Detect which cell encompasses the target text, then output its (X, Y) center coordinate. 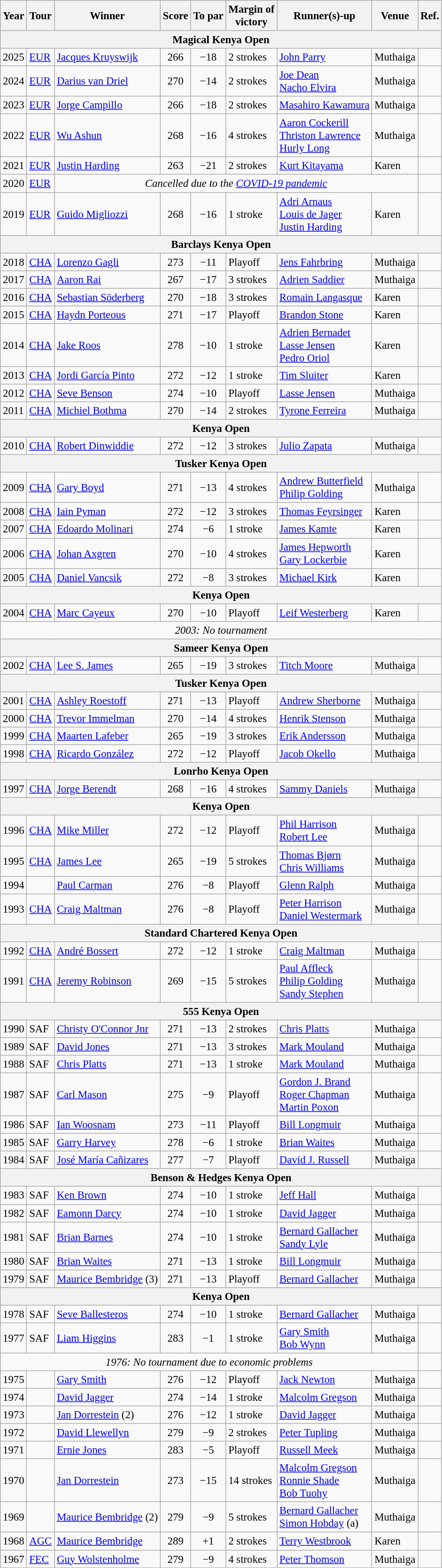
2024 (14, 82)
Aaron Rai (108, 279)
1983 (14, 1196)
1989 (14, 1046)
−5 (209, 1450)
2025 (14, 57)
2012 (14, 393)
James Lee (108, 861)
Maarten Lafeber (108, 736)
Romain Langasque (325, 297)
Peter Tupling (325, 1433)
2016 (14, 297)
Runner(s)-up (325, 16)
Daniel Vancsik (108, 577)
Gary Boyd (108, 487)
Eamonn Darcy (108, 1213)
Leif Westerberg (325, 613)
1999 (14, 736)
2019 (14, 214)
2020 (14, 184)
Michiel Bothma (108, 411)
2018 (14, 262)
2006 (14, 553)
André Bossert (108, 951)
555 Kenya Open (221, 1011)
1968 (14, 1541)
Bernard Gallacher Sandy Lyle (325, 1237)
1971 (14, 1450)
2022 (14, 136)
Benson & Hedges Kenya Open (221, 1178)
Liam Higgins (108, 1338)
Adri Arnaus Louis de Jager Justin Harding (325, 214)
Gordon J. Brand Roger Chapman Martin Poxon (325, 1095)
Kurt Kitayama (325, 166)
2017 (14, 279)
2023 (14, 105)
Barclays Kenya Open (221, 244)
289 (176, 1541)
Jorge Berendt (108, 789)
Tim Sluiter (325, 376)
2011 (14, 411)
Lasse Jensen (325, 393)
Darius van Driel (108, 82)
1974 (14, 1398)
Phil Harrison Robert Lee (325, 831)
2002 (14, 666)
Score (176, 16)
Bernard Gallacher Simon Hobday (a) (325, 1517)
1976: No tournament due to economic problems (209, 1362)
2005 (14, 577)
Russell Meek (325, 1450)
Justin Harding (108, 166)
Jacques Kruyswijk (108, 57)
1998 (14, 754)
Ref. (430, 16)
Jan Dorrestein (108, 1481)
Gary Smith (108, 1380)
1988 (14, 1064)
Haydn Porteous (108, 315)
Jens Fahrbring (325, 262)
1982 (14, 1213)
Sebastian Söderberg (108, 297)
David Jones (108, 1046)
2010 (14, 446)
Jake Roos (108, 345)
Peter Thomson (325, 1559)
2013 (14, 376)
2000 (14, 719)
José María Cañizares (108, 1160)
1992 (14, 951)
277 (176, 1160)
Paul Carman (108, 885)
Venue (395, 16)
1987 (14, 1095)
Maurice Bembridge (108, 1541)
Maurice Bembridge (3) (108, 1279)
1978 (14, 1314)
AGC (40, 1541)
Julio Zapata (325, 446)
2014 (14, 345)
David Llewellyn (108, 1433)
Trevor Immelman (108, 719)
1977 (14, 1338)
−7 (209, 1160)
Glenn Ralph (325, 885)
2004 (14, 613)
Jeff Hall (325, 1196)
Cancelled due to the COVID-19 pandemic (236, 184)
Year (14, 16)
Maurice Bembridge (2) (108, 1517)
1975 (14, 1380)
Gary Smith Bob Wynn (325, 1338)
1973 (14, 1415)
Aaron Cockerill Thriston Lawrence Hurly Long (325, 136)
Brandon Stone (325, 315)
Garry Harvey (108, 1143)
Guy Wolstenholme (108, 1559)
1985 (14, 1143)
James Kamte (325, 530)
1995 (14, 861)
1972 (14, 1433)
1991 (14, 981)
2003: No tournament (221, 630)
2015 (14, 315)
Adrien Bernadet Lasse Jensen Pedro Oriol (325, 345)
Marc Cayeux (108, 613)
Guido Migliozzi (108, 214)
+1 (209, 1541)
Standard Chartered Kenya Open (221, 933)
Brian Barnes (108, 1237)
Paul Affleck Philip Golding Sandy Stephen (325, 981)
2007 (14, 530)
Terry Westbrook (325, 1541)
1986 (14, 1125)
Andrew Sherborne (325, 701)
Johan Axgren (108, 553)
Christy O'Connor Jnr (108, 1029)
1993 (14, 909)
1984 (14, 1160)
Jacob Okello (325, 754)
Iain Pyman (108, 512)
Joe Dean Nacho Elvira (325, 82)
1997 (14, 789)
Ashley Roestoff (108, 701)
Sammy Daniels (325, 789)
Seve Ballesteros (108, 1314)
Ken Brown (108, 1196)
−1 (209, 1338)
1967 (14, 1559)
FEC (40, 1559)
Seve Benson (108, 393)
Henrik Stenson (325, 719)
James Hepworth Gary Lockerbie (325, 553)
Winner (108, 16)
Lee S. James (108, 666)
263 (176, 166)
2009 (14, 487)
1994 (14, 885)
Magical Kenya Open (221, 40)
2001 (14, 701)
Andrew Butterfield Philip Golding (325, 487)
1996 (14, 831)
Robert Dinwiddie (108, 446)
2021 (14, 166)
Jeremy Robinson (108, 981)
Peter Harrison Daniel Westermark (325, 909)
Titch Moore (325, 666)
Malcolm Gregson Ronnie Shade Bob Tuohy (325, 1481)
Lorenzo Gagli (108, 262)
Mike Miller (108, 831)
1979 (14, 1279)
1981 (14, 1237)
267 (176, 279)
Edoardo Molinari (108, 530)
Carl Mason (108, 1095)
Jack Newton (325, 1380)
1969 (14, 1517)
269 (176, 981)
−21 (209, 166)
To par (209, 16)
Michael Kirk (325, 577)
Thomas Feyrsinger (325, 512)
14 strokes (252, 1481)
John Parry (325, 57)
Masahiro Kawamura (325, 105)
David J. Russell (325, 1160)
Erik Andersson (325, 736)
Lonrho Kenya Open (221, 771)
1970 (14, 1481)
Ian Woosnam (108, 1125)
1980 (14, 1261)
1990 (14, 1029)
2008 (14, 512)
Adrien Saddier (325, 279)
Wu Ashun (108, 136)
Jan Dorrestein (2) (108, 1415)
Sameer Kenya Open (221, 648)
Ricardo González (108, 754)
Tyrone Ferreira (325, 411)
Ernie Jones (108, 1450)
Malcolm Gregson (325, 1398)
Tour (40, 16)
Thomas Bjørn Chris Williams (325, 861)
Margin ofvictory (252, 16)
Jordi García Pinto (108, 376)
Jorge Campillo (108, 105)
275 (176, 1095)
